Search for the cell housing the specified text and yield its (x, y) center coordinate. 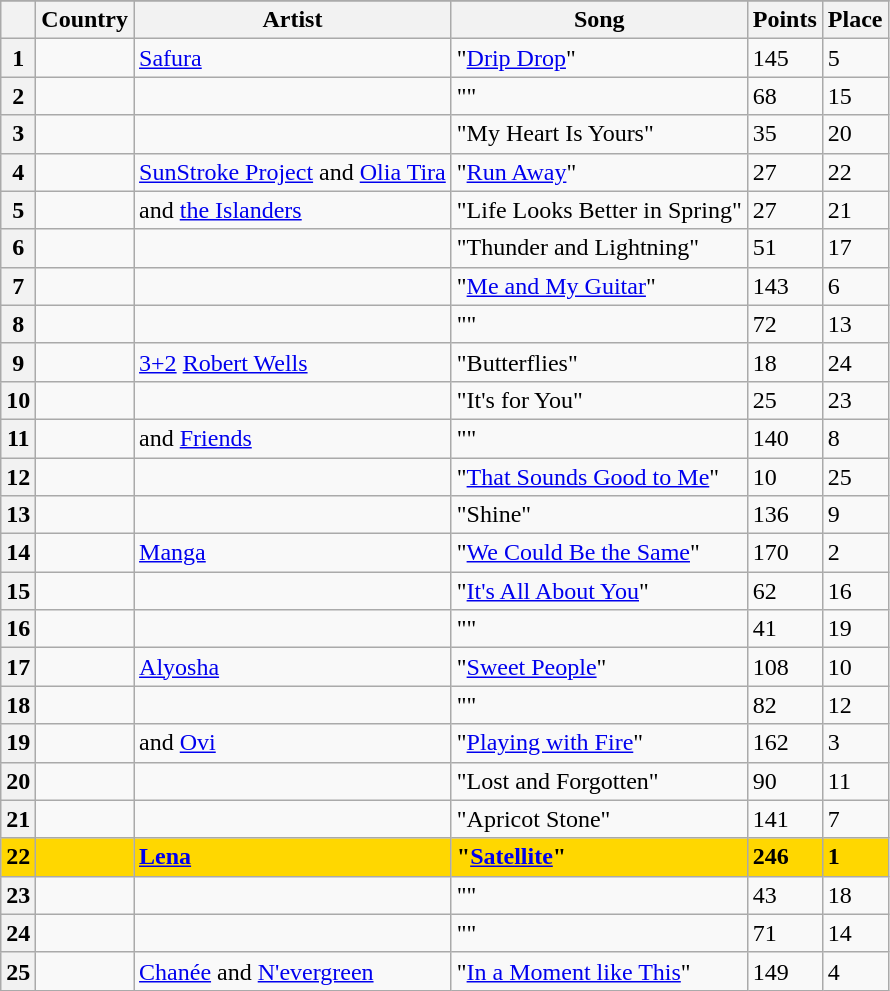
Song (599, 20)
and the Islanders (293, 210)
"Drip Drop" (599, 58)
Country (85, 20)
"Thunder and Lightning" (599, 248)
"Satellite" (599, 857)
143 (784, 286)
"Apricot Stone" (599, 819)
90 (784, 781)
"Run Away" (599, 172)
141 (784, 819)
43 (784, 895)
"Sweet People" (599, 667)
Safura (293, 58)
246 (784, 857)
"My Heart Is Yours" (599, 134)
and Ovi (293, 743)
145 (784, 58)
140 (784, 438)
51 (784, 248)
170 (784, 553)
"Shine" (599, 515)
"That Sounds Good to Me" (599, 477)
162 (784, 743)
SunStroke Project and Olia Tira (293, 172)
"Butterflies" (599, 362)
149 (784, 971)
Lena (293, 857)
Manga (293, 553)
"Me and My Guitar" (599, 286)
72 (784, 324)
82 (784, 705)
3+2 Robert Wells (293, 362)
Place (855, 20)
62 (784, 591)
"Lost and Forgotten" (599, 781)
"Playing with Fire" (599, 743)
Chanée and N'evergreen (293, 971)
and Friends (293, 438)
136 (784, 515)
Alyosha (293, 667)
"It's All About You" (599, 591)
Points (784, 20)
71 (784, 933)
108 (784, 667)
"In a Moment like This" (599, 971)
35 (784, 134)
41 (784, 629)
"Life Looks Better in Spring" (599, 210)
68 (784, 96)
"It's for You" (599, 400)
"We Could Be the Same" (599, 553)
Artist (293, 20)
